Scan for the cell matching the given text and deliver its (X, Y) coordinate at center. 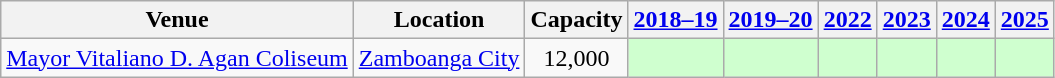
Mayor Vitaliano D. Agan Coliseum (177, 58)
2018–19 (676, 20)
2023 (906, 20)
2019–20 (770, 20)
2022 (848, 20)
Capacity (576, 20)
12,000 (576, 58)
2024 (966, 20)
Location (439, 20)
Zamboanga City (439, 58)
2025 (1024, 20)
Venue (177, 20)
